Provide the (x, y) coordinate of the cell's center where the given text is located.  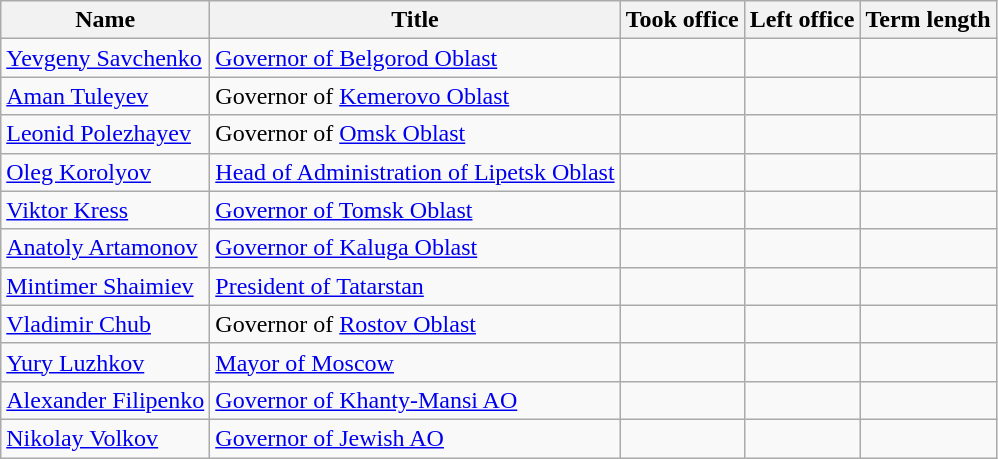
Governor of Khanty-Mansi AO (415, 400)
Oleg Korolyov (106, 172)
Took office (682, 20)
Aman Tuleyev (106, 96)
Nikolay Volkov (106, 438)
Governor of Kemerovo Oblast (415, 96)
Left office (802, 20)
Head of Administration of Lipetsk Oblast (415, 172)
Yury Luzhkov (106, 362)
Vladimir Chub (106, 324)
Name (106, 20)
Governor of Belgorod Oblast (415, 58)
Mayor of Moscow (415, 362)
President of Tatarstan (415, 286)
Term length (928, 20)
Governor of Kaluga Oblast (415, 248)
Leonid Polezhayev (106, 134)
Yevgeny Savchenko (106, 58)
Governor of Omsk Oblast (415, 134)
Alexander Filipenko (106, 400)
Anatoly Artamonov (106, 248)
Title (415, 20)
Governor of Tomsk Oblast (415, 210)
Governor of Rostov Oblast (415, 324)
Governor of Jewish AO (415, 438)
Mintimer Shaimiev (106, 286)
Viktor Kress (106, 210)
